Search for the cell housing the specified text and yield its [x, y] center coordinate. 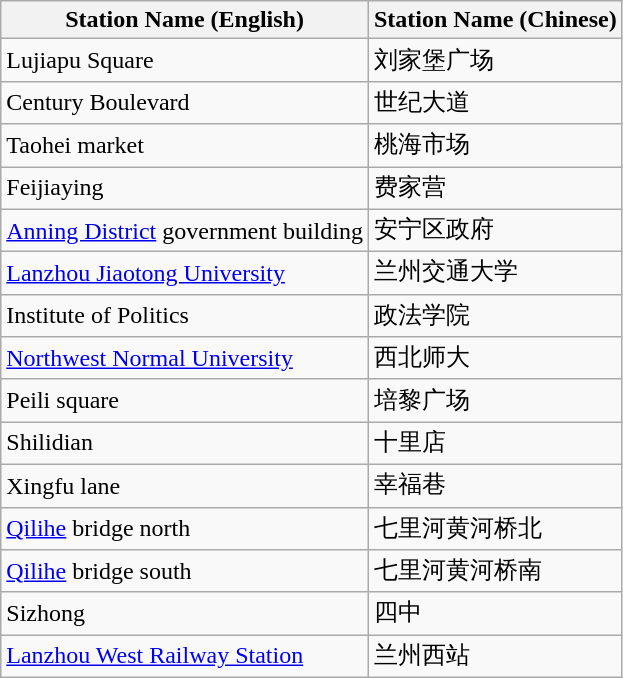
Station Name (Chinese) [495, 20]
Institute of Politics [185, 316]
Qilihe bridge south [185, 572]
Taohei market [185, 146]
Feijiaying [185, 188]
七里河黄河桥北 [495, 528]
Northwest Normal University [185, 358]
十里店 [495, 444]
Anning District government building [185, 230]
Lanzhou West Railway Station [185, 656]
世纪大道 [495, 102]
Xingfu lane [185, 486]
Sizhong [185, 614]
Century Boulevard [185, 102]
Station Name (English) [185, 20]
政法学院 [495, 316]
桃海市场 [495, 146]
Qilihe bridge north [185, 528]
刘家堡广场 [495, 60]
七里河黄河桥南 [495, 572]
Lanzhou Jiaotong University [185, 274]
培黎广场 [495, 400]
西北师大 [495, 358]
Shilidian [185, 444]
兰州交通大学 [495, 274]
Peili square [185, 400]
四中 [495, 614]
安宁区政府 [495, 230]
Lujiapu Square [185, 60]
幸福巷 [495, 486]
费家营 [495, 188]
兰州西站 [495, 656]
